Detect which cell encompasses the target text, then output its [X, Y] center coordinate. 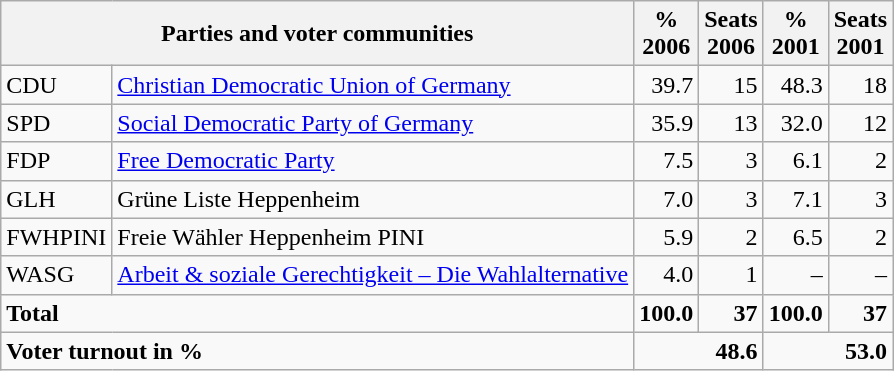
Freie Wähler Heppenheim PINI [373, 237]
Free Democratic Party [373, 161]
35.9 [666, 123]
18 [860, 85]
Parties and voter communities [318, 34]
GLH [56, 199]
6.5 [796, 237]
5.9 [666, 237]
FWHPINI [56, 237]
7.1 [796, 199]
Arbeit & soziale Gerechtigkeit – Die Wahlalternative [373, 275]
Seats2001 [860, 34]
39.7 [666, 85]
12 [860, 123]
Seats2006 [731, 34]
Voter turnout in % [318, 351]
32.0 [796, 123]
4.0 [666, 275]
15 [731, 85]
13 [731, 123]
SPD [56, 123]
7.5 [666, 161]
1 [731, 275]
FDP [56, 161]
Grüne Liste Heppenheim [373, 199]
Social Democratic Party of Germany [373, 123]
%2006 [666, 34]
Christian Democratic Union of Germany [373, 85]
48.3 [796, 85]
CDU [56, 85]
%2001 [796, 34]
48.6 [698, 351]
Total [318, 313]
53.0 [828, 351]
7.0 [666, 199]
6.1 [796, 161]
WASG [56, 275]
